Return [x, y] of the center of cell containing provided text 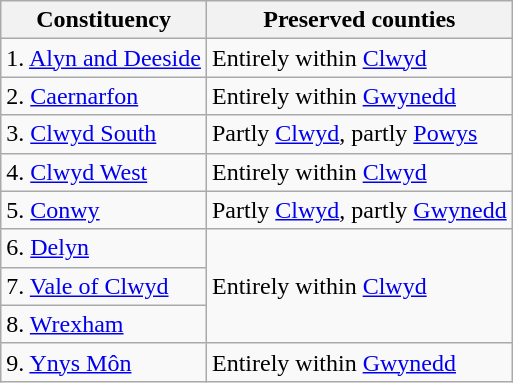
1. Alyn and Deeside [104, 58]
7. Vale of Clwyd [104, 286]
Preserved counties [359, 20]
8. Wrexham [104, 324]
2. Caernarfon [104, 96]
Constituency [104, 20]
9. Ynys Môn [104, 362]
Partly Clwyd, partly Gwynedd [359, 210]
3. Clwyd South [104, 134]
6. Delyn [104, 248]
5. Conwy [104, 210]
4. Clwyd West [104, 172]
Partly Clwyd, partly Powys [359, 134]
